Return the [X, Y] coordinate for the center point of the cell that contains the specified text.  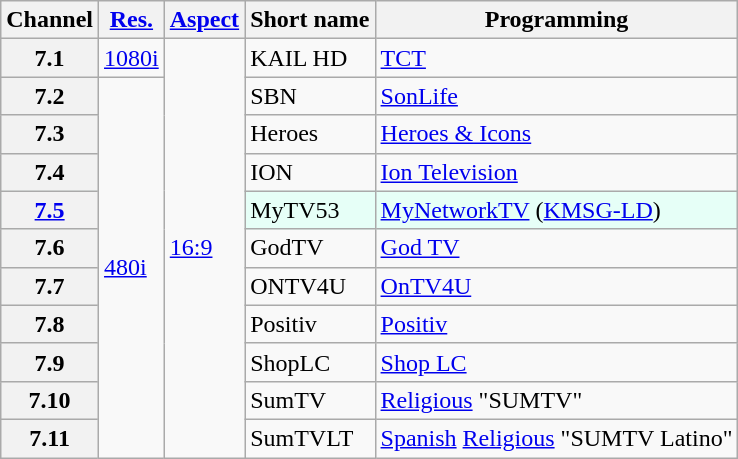
16:9 [204, 248]
7.4 [50, 172]
Channel [50, 20]
SBN [310, 96]
7.6 [50, 248]
God TV [556, 248]
OnTV4U [556, 286]
Programming [556, 20]
Spanish Religious "SUMTV Latino" [556, 438]
SumTVLT [310, 438]
Shop LC [556, 362]
SonLife [556, 96]
Religious "SUMTV" [556, 400]
KAIL HD [310, 58]
TCT [556, 58]
ShopLC [310, 362]
Heroes & Icons [556, 134]
7.2 [50, 96]
480i [132, 268]
Short name [310, 20]
7.10 [50, 400]
7.11 [50, 438]
GodTV [310, 248]
MyTV53 [310, 210]
7.1 [50, 58]
ONTV4U [310, 286]
ION [310, 172]
7.9 [50, 362]
7.3 [50, 134]
7.5 [50, 210]
7.7 [50, 286]
SumTV [310, 400]
Aspect [204, 20]
MyNetworkTV (KMSG-LD) [556, 210]
1080i [132, 58]
Heroes [310, 134]
Ion Television [556, 172]
7.8 [50, 324]
Res. [132, 20]
